Identify which cell holds the provided text, then report its [x, y] central coordinate. 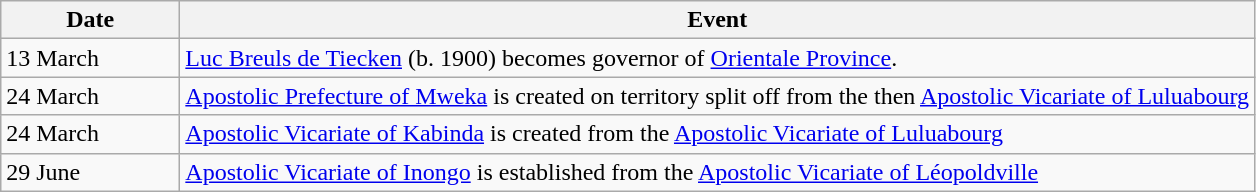
Date [90, 20]
Apostolic Prefecture of Mweka is created on territory split off from the then Apostolic Vicariate of Luluabourg [718, 96]
13 March [90, 58]
29 June [90, 172]
Apostolic Vicariate of Kabinda is created from the Apostolic Vicariate of Luluabourg [718, 134]
Apostolic Vicariate of Inongo is established from the Apostolic Vicariate of Léopoldville [718, 172]
Luc Breuls de Tiecken (b. 1900) becomes governor of Orientale Province. [718, 58]
Event [718, 20]
